Capture the cell that displays the provided text and extract its (x, y) central coordinate. 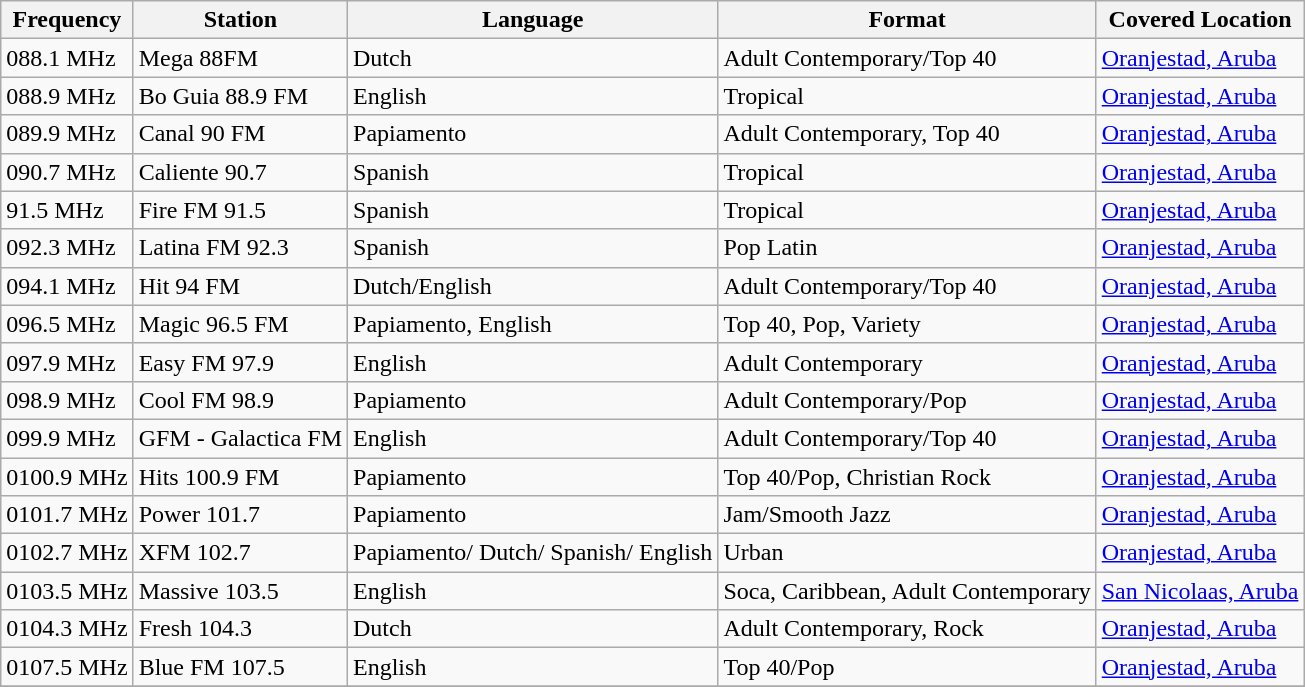
Papiamento, English (533, 324)
Massive 103.5 (240, 591)
GFM - Galactica FM (240, 438)
Adult Contemporary (907, 362)
0100.9 MHz (67, 477)
Caliente 90.7 (240, 172)
Adult Contemporary, Rock (907, 629)
Fresh 104.3 (240, 629)
Format (907, 20)
099.9 MHz (67, 438)
096.5 MHz (67, 324)
089.9 MHz (67, 134)
Latina FM 92.3 (240, 248)
088.1 MHz (67, 58)
Hits 100.9 FM (240, 477)
Mega 88FM (240, 58)
Easy FM 97.9 (240, 362)
91.5 MHz (67, 210)
0104.3 MHz (67, 629)
San Nicolaas, Aruba (1200, 591)
090.7 MHz (67, 172)
094.1 MHz (67, 286)
Magic 96.5 FM (240, 324)
0103.5 MHz (67, 591)
0101.7 MHz (67, 515)
Adult Contemporary/Pop (907, 400)
Jam/Smooth Jazz (907, 515)
097.9 MHz (67, 362)
Top 40/Pop, Christian Rock (907, 477)
Adult Contemporary, Top 40 (907, 134)
Urban (907, 553)
Dutch/English (533, 286)
Covered Location (1200, 20)
Fire FM 91.5 (240, 210)
Station (240, 20)
Language (533, 20)
Pop Latin (907, 248)
XFM 102.7 (240, 553)
088.9 MHz (67, 96)
098.9 MHz (67, 400)
0102.7 MHz (67, 553)
Bo Guia 88.9 FM (240, 96)
Papiamento/ Dutch/ Spanish/ English (533, 553)
Top 40, Pop, Variety (907, 324)
Soca, Caribbean, Adult Contemporary (907, 591)
Hit 94 FM (240, 286)
Blue FM 107.5 (240, 667)
Cool FM 98.9 (240, 400)
0107.5 MHz (67, 667)
092.3 MHz (67, 248)
Power 101.7 (240, 515)
Canal 90 FM (240, 134)
Frequency (67, 20)
Top 40/Pop (907, 667)
